Locate the cell with the specified text and output its (X, Y) center coordinate. 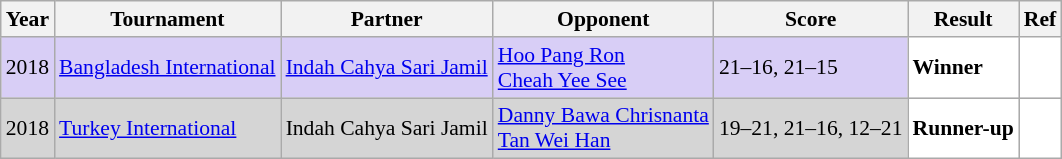
Result (964, 19)
21–16, 21–15 (811, 68)
Turkey International (168, 128)
Ref (1040, 19)
Bangladesh International (168, 68)
Year (28, 19)
Runner-up (964, 128)
Winner (964, 68)
Partner (387, 19)
Hoo Pang Ron Cheah Yee See (604, 68)
Danny Bawa Chrisnanta Tan Wei Han (604, 128)
Score (811, 19)
19–21, 21–16, 12–21 (811, 128)
Tournament (168, 19)
Opponent (604, 19)
